Output the [X, Y] coordinate of the center of the cell containing the given text.  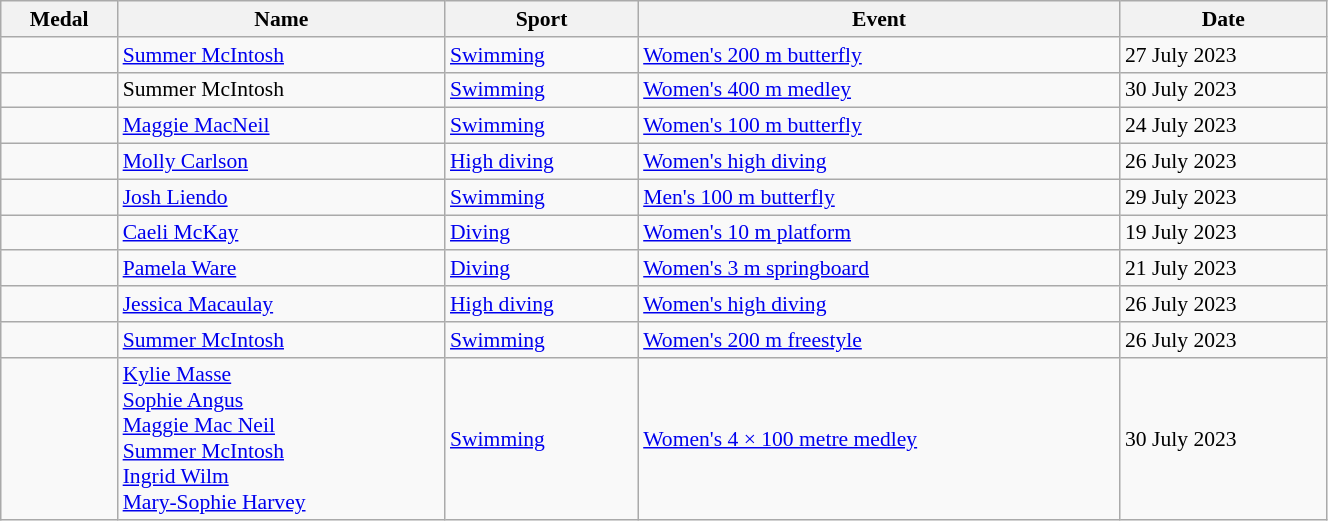
Women's 200 m butterfly [879, 55]
Jessica Macaulay [282, 304]
27 July 2023 [1223, 55]
Women's 10 m platform [879, 233]
Caeli McKay [282, 233]
Women's 200 m freestyle [879, 340]
Men's 100 m butterfly [879, 197]
24 July 2023 [1223, 126]
29 July 2023 [1223, 197]
Date [1223, 19]
19 July 2023 [1223, 233]
Sport [542, 19]
Women's 100 m butterfly [879, 126]
Women's 400 m medley [879, 90]
Women's 3 m springboard [879, 269]
Maggie MacNeil [282, 126]
Medal [60, 19]
Name [282, 19]
Pamela Ware [282, 269]
Kylie MasseSophie AngusMaggie Mac NeilSummer McIntoshIngrid WilmMary-Sophie Harvey [282, 438]
21 July 2023 [1223, 269]
Josh Liendo [282, 197]
Women's 4 × 100 metre medley [879, 438]
Event [879, 19]
Molly Carlson [282, 162]
